Extract the (x, y) coordinate from the center of the cell holding the provided text.  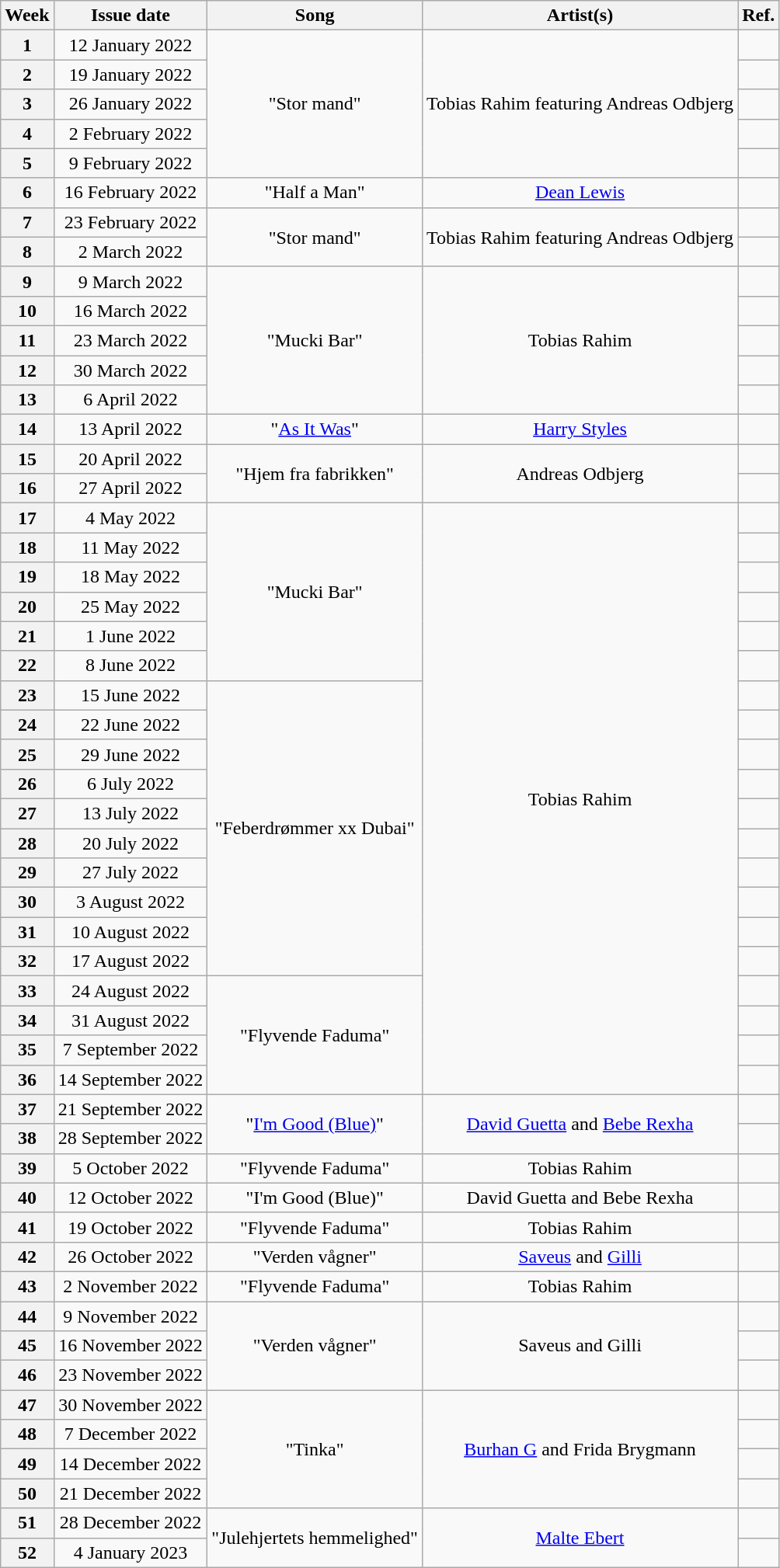
48 (27, 1434)
13 April 2022 (131, 429)
24 (27, 725)
1 (27, 45)
30 (27, 902)
35 (27, 1050)
1 June 2022 (131, 636)
Week (27, 16)
Dean Lewis (580, 193)
18 May 2022 (131, 577)
32 (27, 961)
11 May 2022 (131, 548)
20 (27, 607)
40 (27, 1198)
Burhan G and Frida Brygmann (580, 1449)
"Tinka" (315, 1449)
16 March 2022 (131, 311)
7 (27, 222)
Artist(s) (580, 16)
41 (27, 1227)
5 October 2022 (131, 1168)
16 (27, 488)
6 April 2022 (131, 400)
27 April 2022 (131, 488)
25 (27, 754)
37 (27, 1109)
26 January 2022 (131, 104)
Ref. (758, 16)
17 (27, 518)
"Half a Man" (315, 193)
2 March 2022 (131, 252)
25 May 2022 (131, 607)
3 August 2022 (131, 902)
49 (27, 1464)
7 September 2022 (131, 1050)
28 December 2022 (131, 1523)
31 (27, 932)
20 July 2022 (131, 843)
2 (27, 75)
38 (27, 1139)
50 (27, 1493)
Harry Styles (580, 429)
45 (27, 1346)
9 February 2022 (131, 163)
19 October 2022 (131, 1227)
"As It Was" (315, 429)
"Hjem fra fabrikken" (315, 474)
2 November 2022 (131, 1286)
31 August 2022 (131, 1020)
9 November 2022 (131, 1316)
"Feberdrømmer xx Dubai" (315, 828)
33 (27, 991)
16 November 2022 (131, 1346)
10 August 2022 (131, 932)
21 September 2022 (131, 1109)
27 July 2022 (131, 873)
29 June 2022 (131, 754)
3 (27, 104)
51 (27, 1523)
43 (27, 1286)
4 (27, 134)
44 (27, 1316)
23 March 2022 (131, 340)
4 January 2023 (131, 1552)
23 February 2022 (131, 222)
8 (27, 252)
23 (27, 695)
9 (27, 281)
46 (27, 1375)
22 (27, 666)
20 April 2022 (131, 459)
19 January 2022 (131, 75)
23 November 2022 (131, 1375)
5 (27, 163)
52 (27, 1552)
7 December 2022 (131, 1434)
39 (27, 1168)
2 February 2022 (131, 134)
16 February 2022 (131, 193)
Malte Ebert (580, 1538)
12 January 2022 (131, 45)
"Julehjertets hemmelighed" (315, 1538)
18 (27, 548)
36 (27, 1080)
6 July 2022 (131, 784)
28 (27, 843)
6 (27, 193)
26 (27, 784)
Issue date (131, 16)
28 September 2022 (131, 1139)
9 March 2022 (131, 281)
24 August 2022 (131, 991)
30 November 2022 (131, 1405)
30 March 2022 (131, 370)
21 (27, 636)
29 (27, 873)
Song (315, 16)
22 June 2022 (131, 725)
8 June 2022 (131, 666)
13 July 2022 (131, 813)
12 (27, 370)
34 (27, 1020)
47 (27, 1405)
14 September 2022 (131, 1080)
15 (27, 459)
11 (27, 340)
15 June 2022 (131, 695)
17 August 2022 (131, 961)
12 October 2022 (131, 1198)
4 May 2022 (131, 518)
42 (27, 1257)
14 December 2022 (131, 1464)
Andreas Odbjerg (580, 474)
27 (27, 813)
13 (27, 400)
14 (27, 429)
21 December 2022 (131, 1493)
10 (27, 311)
19 (27, 577)
26 October 2022 (131, 1257)
